Provide the [x, y] coordinate of the cell's center where the given text is located.  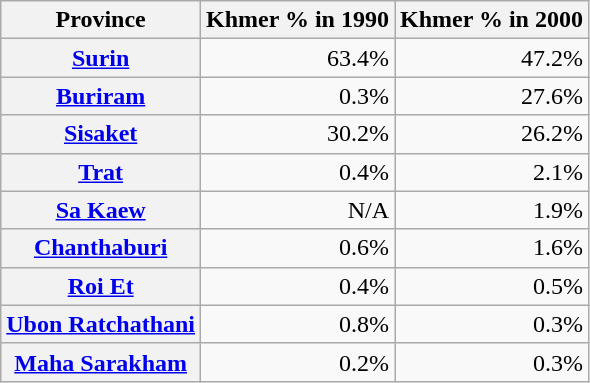
1.9% [491, 210]
63.4% [298, 58]
Roi Et [101, 286]
Sa Kaew [101, 210]
0.5% [491, 286]
27.6% [491, 96]
Province [101, 20]
Chanthaburi [101, 248]
Ubon Ratchathani [101, 324]
2.1% [491, 172]
0.6% [298, 248]
47.2% [491, 58]
Khmer % in 2000 [491, 20]
Khmer % in 1990 [298, 20]
30.2% [298, 134]
Surin [101, 58]
Trat [101, 172]
N/A [298, 210]
1.6% [491, 248]
0.8% [298, 324]
0.2% [298, 362]
26.2% [491, 134]
Sisaket [101, 134]
Buriram [101, 96]
Maha Sarakham [101, 362]
